Capture the cell that displays the provided text and extract its (X, Y) central coordinate. 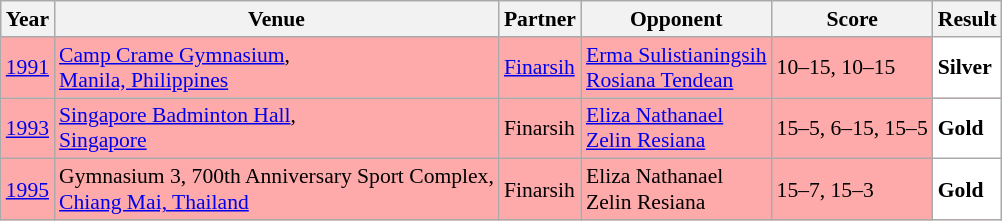
Year (28, 19)
Gymnasium 3, 700th Anniversary Sport Complex,Chiang Mai, Thailand (276, 190)
Erma Sulistianingsih Rosiana Tendean (676, 68)
1993 (28, 128)
Opponent (676, 19)
Camp Crame Gymnasium,Manila, Philippines (276, 68)
15–5, 6–15, 15–5 (852, 128)
Score (852, 19)
1995 (28, 190)
Result (968, 19)
15–7, 15–3 (852, 190)
10–15, 10–15 (852, 68)
Partner (540, 19)
Venue (276, 19)
Singapore Badminton Hall,Singapore (276, 128)
1991 (28, 68)
Silver (968, 68)
